For the text-containing cell, return its midpoint in [x, y] coordinate format. 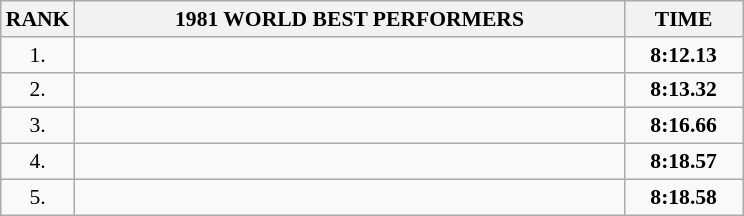
4. [38, 162]
8:18.58 [684, 197]
8:13.32 [684, 90]
RANK [38, 19]
TIME [684, 19]
3. [38, 126]
8:16.66 [684, 126]
2. [38, 90]
1. [38, 55]
8:18.57 [684, 162]
1981 WORLD BEST PERFORMERS [349, 19]
5. [38, 197]
8:12.13 [684, 55]
